Return the (X, Y) coordinate for the center point of the cell that contains the specified text.  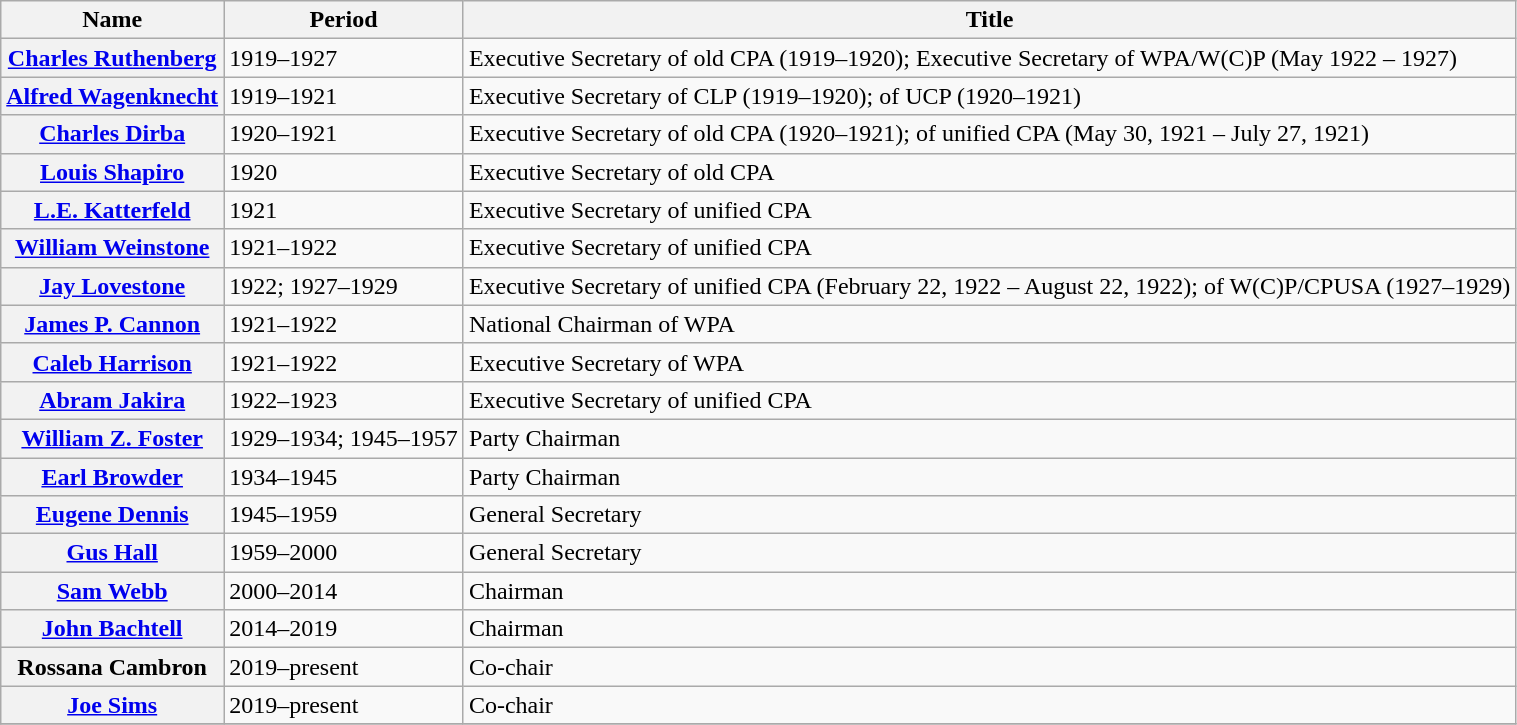
1919–1921 (344, 96)
Eugene Dennis (112, 515)
Caleb Harrison (112, 362)
Name (112, 20)
1920–1921 (344, 134)
1934–1945 (344, 477)
2000–2014 (344, 591)
Charles Ruthenberg (112, 58)
1922; 1927–1929 (344, 286)
Abram Jakira (112, 400)
William Z. Foster (112, 438)
1959–2000 (344, 553)
National Chairman of WPA (989, 324)
Joe Sims (112, 705)
L.E. Katterfeld (112, 210)
Gus Hall (112, 553)
John Bachtell (112, 629)
James P. Cannon (112, 324)
Sam Webb (112, 591)
Executive Secretary of unified CPA (February 22, 1922 – August 22, 1922); of W(C)P/CPUSA (1927–1929) (989, 286)
Period (344, 20)
Executive Secretary of WPA (989, 362)
1945–1959 (344, 515)
Executive Secretary of old CPA (1920–1921); of unified CPA (May 30, 1921 – July 27, 1921) (989, 134)
Earl Browder (112, 477)
Louis Shapiro (112, 172)
Executive Secretary of old CPA (1919–1920); Executive Secretary of WPA/W(C)P (May 1922 – 1927) (989, 58)
1921 (344, 210)
Rossana Cambron (112, 667)
1919–1927 (344, 58)
1929–1934; 1945–1957 (344, 438)
1920 (344, 172)
Jay Lovestone (112, 286)
2014–2019 (344, 629)
Executive Secretary of CLP (1919–1920); of UCP (1920–1921) (989, 96)
Executive Secretary of old CPA (989, 172)
Alfred Wagenknecht (112, 96)
Charles Dirba (112, 134)
Title (989, 20)
William Weinstone (112, 248)
1922–1923 (344, 400)
